Return [x, y] of the center of cell containing provided text 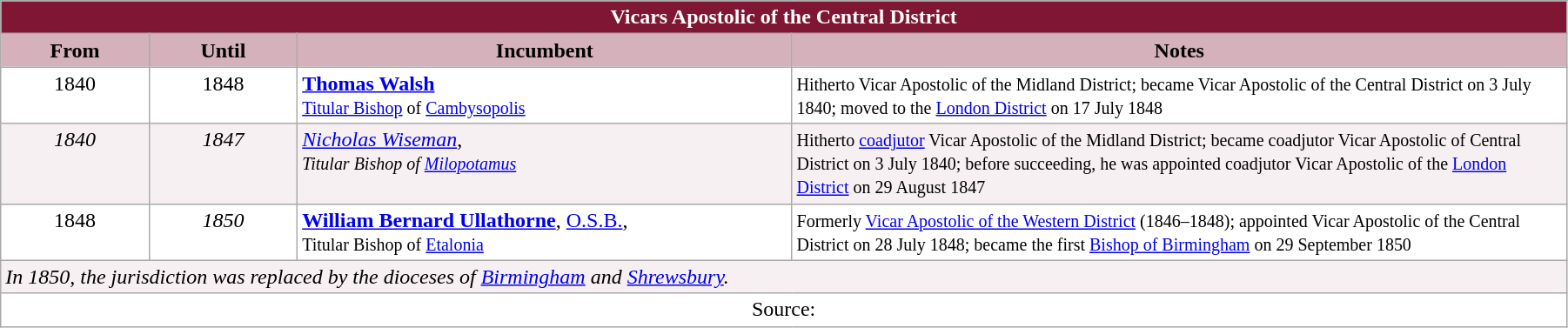
Source: [784, 310]
From [75, 50]
Thomas WalshTitular Bishop of Cambysopolis [545, 96]
Nicholas Wiseman, Titular Bishop of Milopotamus [545, 164]
Vicars Apostolic of the Central District [784, 17]
1847 [223, 164]
Incumbent [545, 50]
In 1850, the jurisdiction was replaced by the dioceses of Birmingham and Shrewsbury. [784, 277]
1850 [223, 231]
Until [223, 50]
Notes [1179, 50]
William Bernard Ullathorne, O.S.B., Titular Bishop of Etalonia [545, 231]
